Locate the cell with the specified text and output its (x, y) center coordinate. 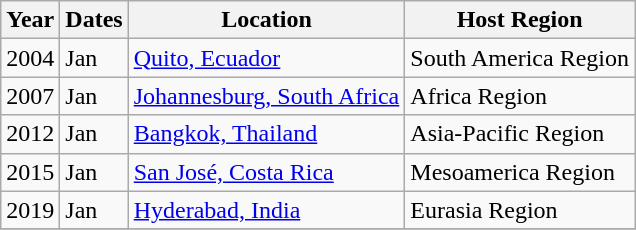
South America Region (520, 58)
2007 (30, 96)
2019 (30, 210)
2012 (30, 134)
Location (266, 20)
Quito, Ecuador (266, 58)
Year (30, 20)
Asia-Pacific Region (520, 134)
2015 (30, 172)
Johannesburg, South Africa (266, 96)
Hyderabad, India (266, 210)
Host Region (520, 20)
2004 (30, 58)
Bangkok, Thailand (266, 134)
Eurasia Region (520, 210)
Africa Region (520, 96)
San José, Costa Rica (266, 172)
Mesoamerica Region (520, 172)
Dates (94, 20)
